Find where the given text appears and provide that cell's center as [x, y] coordinate. 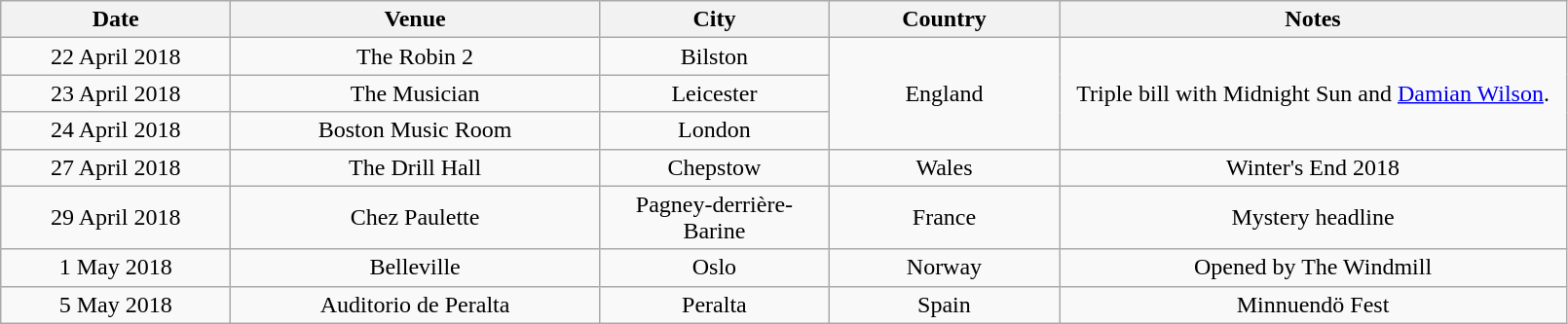
Venue [415, 19]
Chepstow [714, 167]
Boston Music Room [415, 130]
29 April 2018 [116, 218]
Chez Paulette [415, 218]
Oslo [714, 268]
Bilston [714, 56]
Auditorio de Peralta [415, 305]
The Drill Hall [415, 167]
Triple bill with Midnight Sun and Damian Wilson. [1313, 93]
24 April 2018 [116, 130]
Notes [1313, 19]
Date [116, 19]
Country [944, 19]
Opened by The Windmill [1313, 268]
The Robin 2 [415, 56]
Belleville [415, 268]
England [944, 93]
Wales [944, 167]
27 April 2018 [116, 167]
23 April 2018 [116, 93]
Spain [944, 305]
London [714, 130]
1 May 2018 [116, 268]
Minnuendö Fest [1313, 305]
Pagney-derrière-Barine [714, 218]
France [944, 218]
City [714, 19]
Peralta [714, 305]
Norway [944, 268]
5 May 2018 [116, 305]
22 April 2018 [116, 56]
Leicester [714, 93]
Winter's End 2018 [1313, 167]
The Musician [415, 93]
Mystery headline [1313, 218]
